Return the [x, y] coordinate for the center point of the cell that contains the specified text.  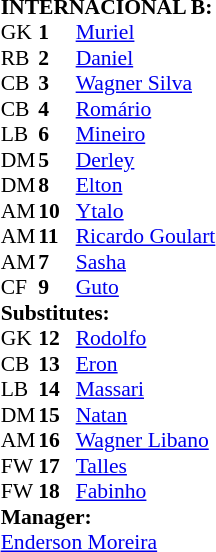
Substitutes: [108, 313]
7 [57, 262]
13 [57, 364]
12 [57, 339]
17 [57, 466]
16 [57, 441]
RB [20, 58]
14 [57, 389]
Muriel [146, 33]
Derley [146, 160]
3 [57, 83]
Daniel [146, 58]
Manager: [108, 517]
Massari [146, 389]
2 [57, 58]
Romário [146, 109]
CF [20, 287]
Talles [146, 466]
Ytalo [146, 211]
15 [57, 415]
9 [57, 287]
4 [57, 109]
18 [57, 491]
Sasha [146, 262]
Natan [146, 415]
1 [57, 33]
Wagner Silva [146, 83]
Fabinho [146, 491]
Ricardo Goulart [146, 237]
6 [57, 135]
11 [57, 237]
Eron [146, 364]
Guto [146, 287]
Mineiro [146, 135]
Wagner Libano [146, 441]
Elton [146, 185]
8 [57, 185]
10 [57, 211]
Rodolfo [146, 339]
5 [57, 160]
